Locate the cell with the specified text and output its (X, Y) center coordinate. 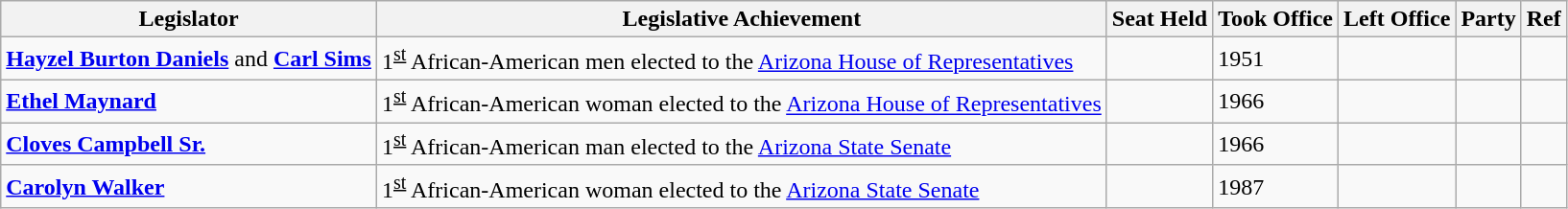
1951 (1276, 59)
Legislator (189, 19)
1st African-American men elected to the Arizona House of Representatives (741, 59)
Carolyn Walker (189, 186)
Ethel Maynard (189, 102)
Ref (1543, 19)
1st African-American man elected to the Arizona State Senate (741, 144)
Left Office (1397, 19)
Took Office (1276, 19)
Cloves Campbell Sr. (189, 144)
Hayzel Burton Daniels and Carl Sims (189, 59)
1st African-American woman elected to the Arizona State Senate (741, 186)
1st African-American woman elected to the Arizona House of Representatives (741, 102)
1987 (1276, 186)
Legislative Achievement (741, 19)
Party (1488, 19)
Seat Held (1159, 19)
